Capture the cell that displays the provided text and extract its [X, Y] central coordinate. 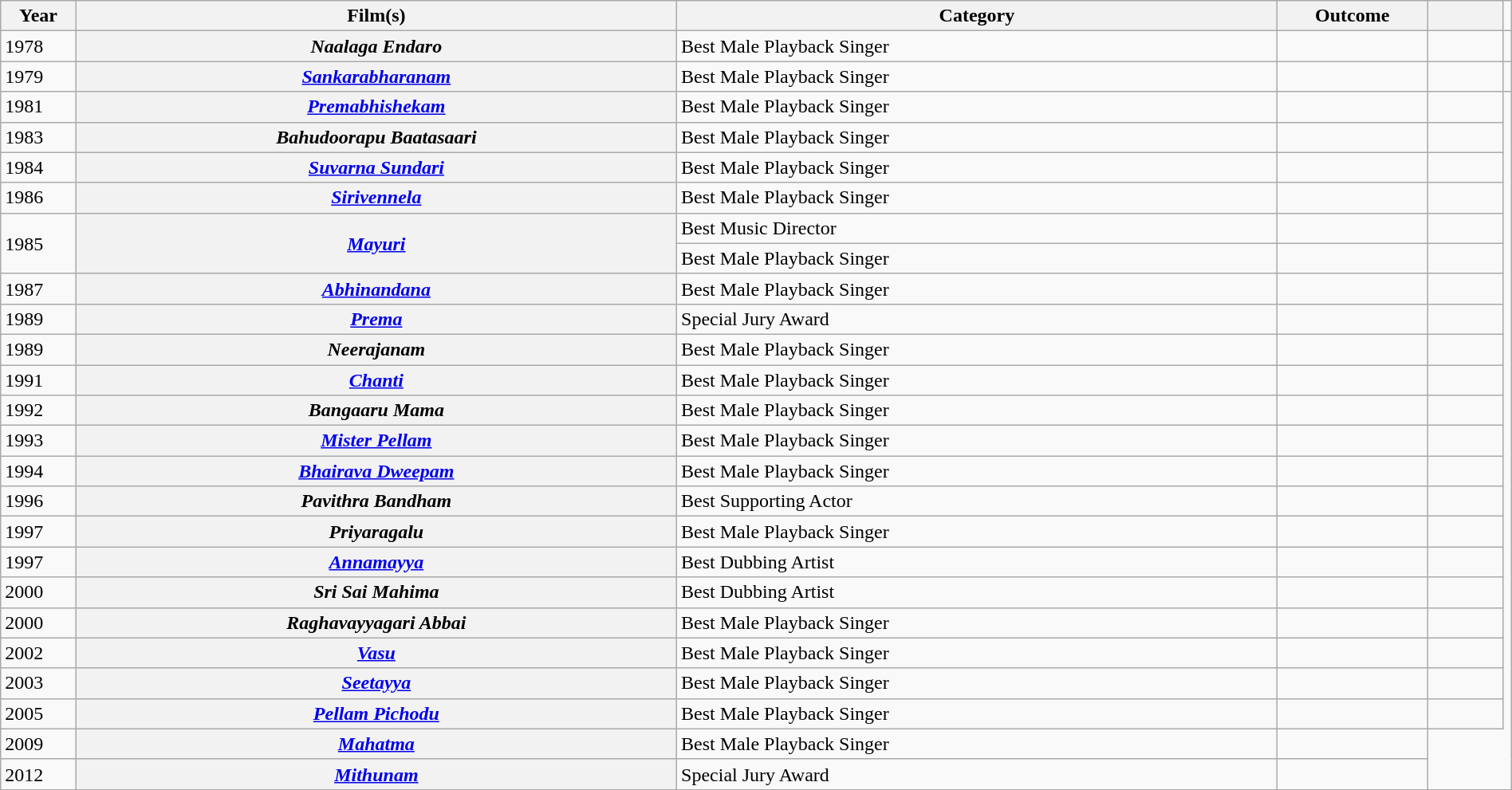
Chanti [376, 380]
Vasu [376, 653]
1993 [38, 441]
Bangaaru Mama [376, 411]
2009 [38, 744]
2002 [38, 653]
2005 [38, 713]
Premabhishekam [376, 107]
Mithunam [376, 774]
1979 [38, 77]
1984 [38, 167]
Outcome [1353, 16]
Mayuri [376, 243]
Naalaga Endaro [376, 46]
1992 [38, 411]
Mahatma [376, 744]
Film(s) [376, 16]
Abhinandana [376, 289]
Year [38, 16]
Mister Pellam [376, 441]
1994 [38, 471]
Pellam Pichodu [376, 713]
Annamayya [376, 562]
Best Supporting Actor [978, 501]
1983 [38, 137]
Raghavayyagari Abbai [376, 623]
Bhairava Dweepam [376, 471]
Sankarabharanam [376, 77]
Suvarna Sundari [376, 167]
2012 [38, 774]
Sri Sai Mahima [376, 592]
Bahudoorapu Baatasaari [376, 137]
Neerajanam [376, 349]
1981 [38, 107]
1985 [38, 243]
Priyaragalu [376, 532]
Seetayya [376, 683]
Pavithra Bandham [376, 501]
1991 [38, 380]
Best Music Director [978, 228]
1986 [38, 198]
1987 [38, 289]
Prema [376, 319]
Sirivennela [376, 198]
Category [978, 16]
2003 [38, 683]
1978 [38, 46]
1996 [38, 501]
